Extract the (x, y) coordinate from the center of the cell holding the provided text.  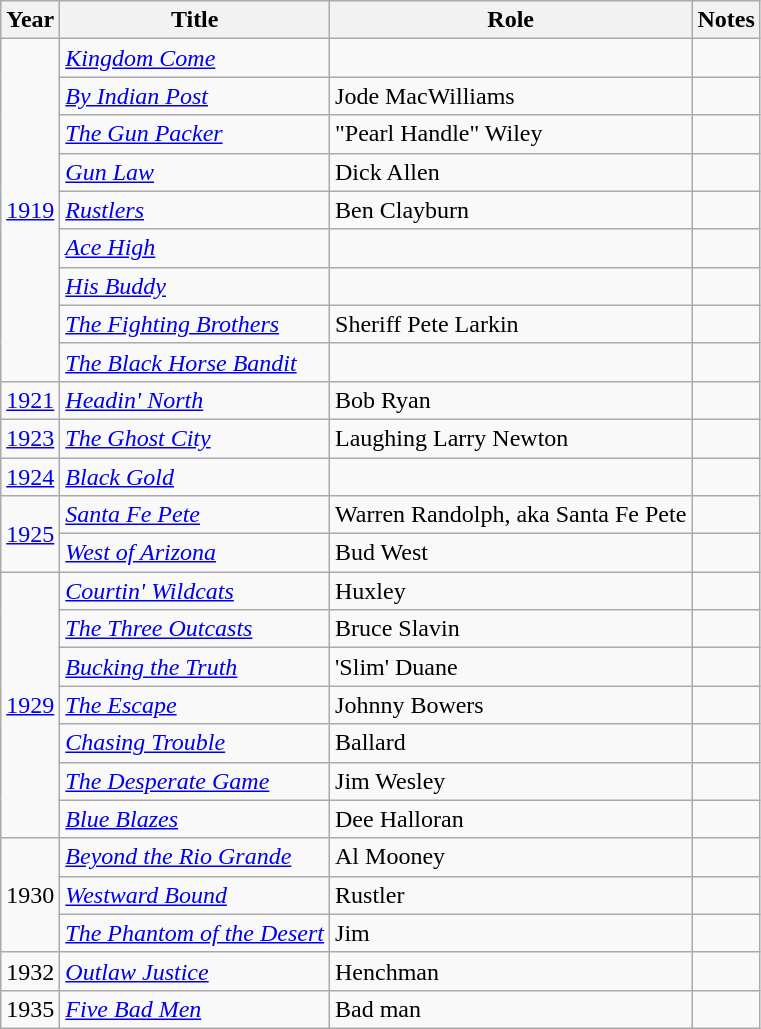
Henchman (511, 971)
By Indian Post (195, 96)
The Phantom of the Desert (195, 933)
Title (195, 20)
Dick Allen (511, 172)
1921 (30, 400)
Jim Wesley (511, 781)
1919 (30, 210)
The Desperate Game (195, 781)
The Gun Packer (195, 134)
Rustlers (195, 210)
Five Bad Men (195, 1009)
1925 (30, 534)
Year (30, 20)
Beyond the Rio Grande (195, 857)
Courtin' Wildcats (195, 591)
1930 (30, 895)
Jim (511, 933)
The Ghost City (195, 438)
1923 (30, 438)
Chasing Trouble (195, 743)
1924 (30, 477)
Rustler (511, 895)
Ben Clayburn (511, 210)
Ballard (511, 743)
The Escape (195, 705)
Laughing Larry Newton (511, 438)
Bad man (511, 1009)
Notes (726, 20)
1935 (30, 1009)
Black Gold (195, 477)
1932 (30, 971)
The Fighting Brothers (195, 324)
Kingdom Come (195, 58)
Ace High (195, 248)
Dee Halloran (511, 819)
Bucking the Truth (195, 667)
Jode MacWilliams (511, 96)
Johnny Bowers (511, 705)
Headin' North (195, 400)
Bud West (511, 553)
'Slim' Duane (511, 667)
Santa Fe Pete (195, 515)
Blue Blazes (195, 819)
Outlaw Justice (195, 971)
Gun Law (195, 172)
The Black Horse Bandit (195, 362)
Bruce Slavin (511, 629)
Westward Bound (195, 895)
Role (511, 20)
"Pearl Handle" Wiley (511, 134)
Bob Ryan (511, 400)
Al Mooney (511, 857)
The Three Outcasts (195, 629)
Huxley (511, 591)
1929 (30, 705)
Sheriff Pete Larkin (511, 324)
Warren Randolph, aka Santa Fe Pete (511, 515)
West of Arizona (195, 553)
His Buddy (195, 286)
